Return [x, y] of the center of cell containing provided text 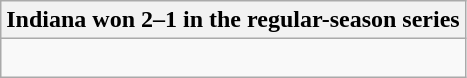
Indiana won 2–1 in the regular-season series [233, 20]
